Output the (x, y) coordinate of the center of the cell containing the given text.  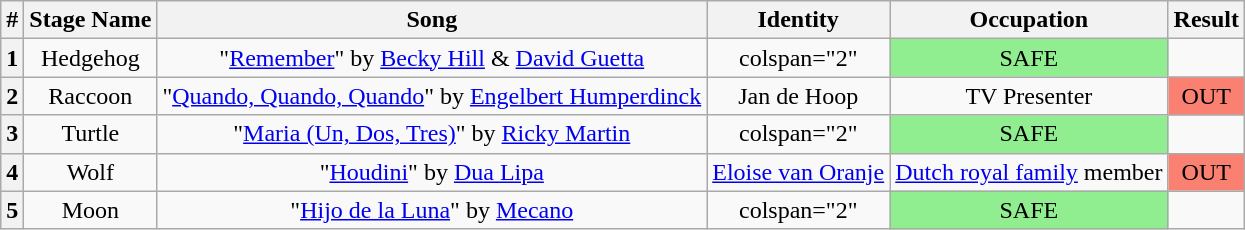
Occupation (1029, 20)
Dutch royal family member (1029, 172)
"Houdini" by Dua Lipa (432, 172)
"Hijo de la Luna" by Mecano (432, 210)
"Remember" by Becky Hill & David Guetta (432, 58)
"Quando, Quando, Quando" by Engelbert Humperdinck (432, 96)
Jan de Hoop (798, 96)
1 (12, 58)
Song (432, 20)
Turtle (90, 134)
Hedgehog (90, 58)
Result (1206, 20)
4 (12, 172)
3 (12, 134)
2 (12, 96)
Wolf (90, 172)
5 (12, 210)
Eloise van Oranje (798, 172)
Identity (798, 20)
"Maria (Un, Dos, Tres)" by Ricky Martin (432, 134)
Stage Name (90, 20)
# (12, 20)
Raccoon (90, 96)
Moon (90, 210)
TV Presenter (1029, 96)
